Capture the cell that displays the provided text and extract its [x, y] central coordinate. 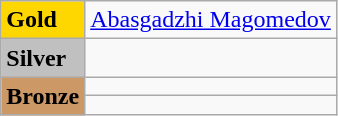
Silver [43, 58]
Bronze [43, 96]
Abasgadzhi Magomedov [211, 20]
Gold [43, 20]
